Scan for the cell matching the given text and deliver its [x, y] coordinate at center. 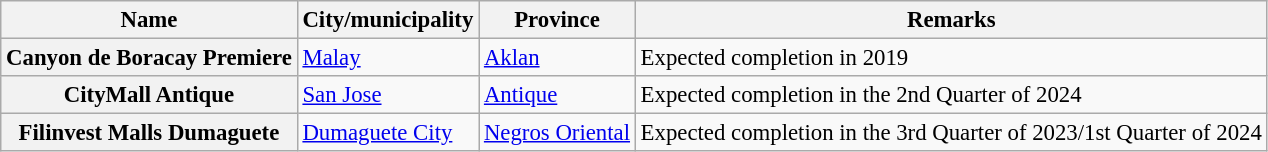
City/municipality [388, 20]
Name [149, 20]
Antique [558, 95]
Expected completion in the 2nd Quarter of 2024 [951, 95]
Aklan [558, 58]
Filinvest Malls Dumaguete [149, 133]
Expected completion in the 3rd Quarter of 2023/1st Quarter of 2024 [951, 133]
Remarks [951, 20]
Expected completion in 2019 [951, 58]
Province [558, 20]
San Jose [388, 95]
Dumaguete City [388, 133]
Malay [388, 58]
Canyon de Boracay Premiere [149, 58]
Negros Oriental [558, 133]
CityMall Antique [149, 95]
